Capture the cell that displays the provided text and extract its [X, Y] central coordinate. 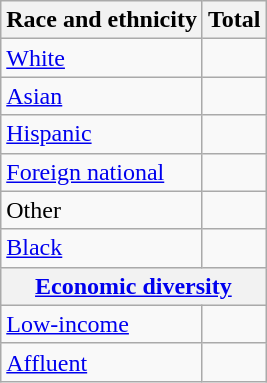
Total [234, 20]
Hispanic [102, 134]
Black [102, 248]
Economic diversity [134, 286]
Foreign national [102, 172]
Other [102, 210]
Asian [102, 96]
Low-income [102, 324]
Affluent [102, 362]
Race and ethnicity [102, 20]
White [102, 58]
